Locate the cell with the specified text and output its [X, Y] center coordinate. 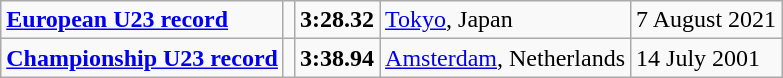
14 July 2001 [706, 58]
European U23 record [142, 20]
3:38.94 [336, 58]
Tokyo, Japan [506, 20]
Amsterdam, Netherlands [506, 58]
Championship U23 record [142, 58]
7 August 2021 [706, 20]
3:28.32 [336, 20]
